Locate the cell with the specified text and output its [x, y] center coordinate. 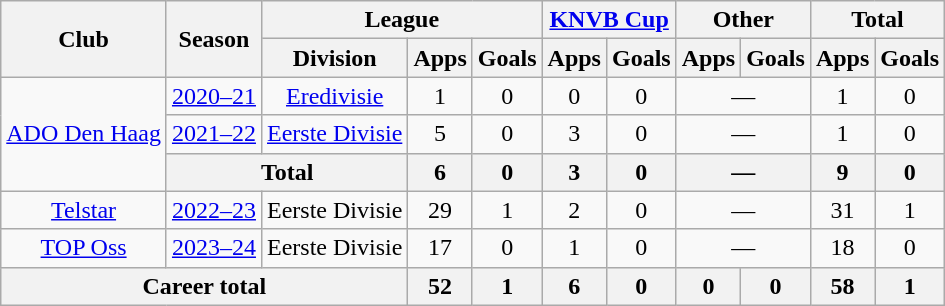
9 [842, 172]
Other [743, 20]
Division [334, 58]
Career total [204, 286]
2020–21 [214, 96]
58 [842, 286]
League [402, 20]
29 [440, 210]
KNVB Cup [609, 20]
Club [84, 39]
52 [440, 286]
2021–22 [214, 134]
2023–24 [214, 248]
18 [842, 248]
31 [842, 210]
5 [440, 134]
TOP Oss [84, 248]
ADO Den Haag [84, 134]
Telstar [84, 210]
Eredivisie [334, 96]
2 [574, 210]
Season [214, 39]
2022–23 [214, 210]
17 [440, 248]
